For the text-containing cell, return its midpoint in [x, y] coordinate format. 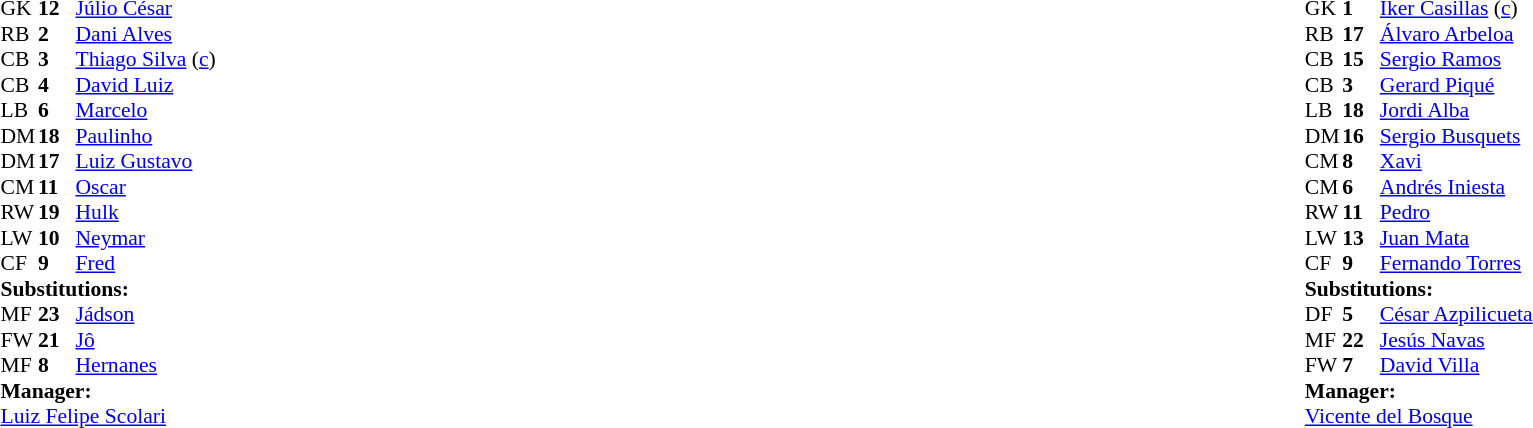
David Villa [1456, 365]
Neymar [146, 238]
7 [1361, 365]
Álvaro Arbeloa [1456, 34]
19 [57, 213]
Jordi Alba [1456, 111]
David Luiz [146, 85]
Paulinho [146, 136]
13 [1361, 238]
5 [1361, 315]
21 [57, 340]
15 [1361, 59]
Pedro [1456, 213]
16 [1361, 136]
23 [57, 315]
Jádson [146, 315]
Fred [146, 263]
Oscar [146, 187]
Xavi [1456, 161]
Andrés Iniesta [1456, 187]
Thiago Silva (c) [146, 59]
César Azpilicueta [1456, 315]
Sergio Ramos [1456, 59]
DF [1324, 315]
Juan Mata [1456, 238]
Jesús Navas [1456, 340]
Hulk [146, 213]
Marcelo [146, 111]
4 [57, 85]
Fernando Torres [1456, 263]
22 [1361, 340]
2 [57, 34]
Hernanes [146, 365]
Jô [146, 340]
Luiz Gustavo [146, 161]
Dani Alves [146, 34]
Sergio Busquets [1456, 136]
10 [57, 238]
Gerard Piqué [1456, 85]
